Search for the cell housing the specified text and yield its [X, Y] center coordinate. 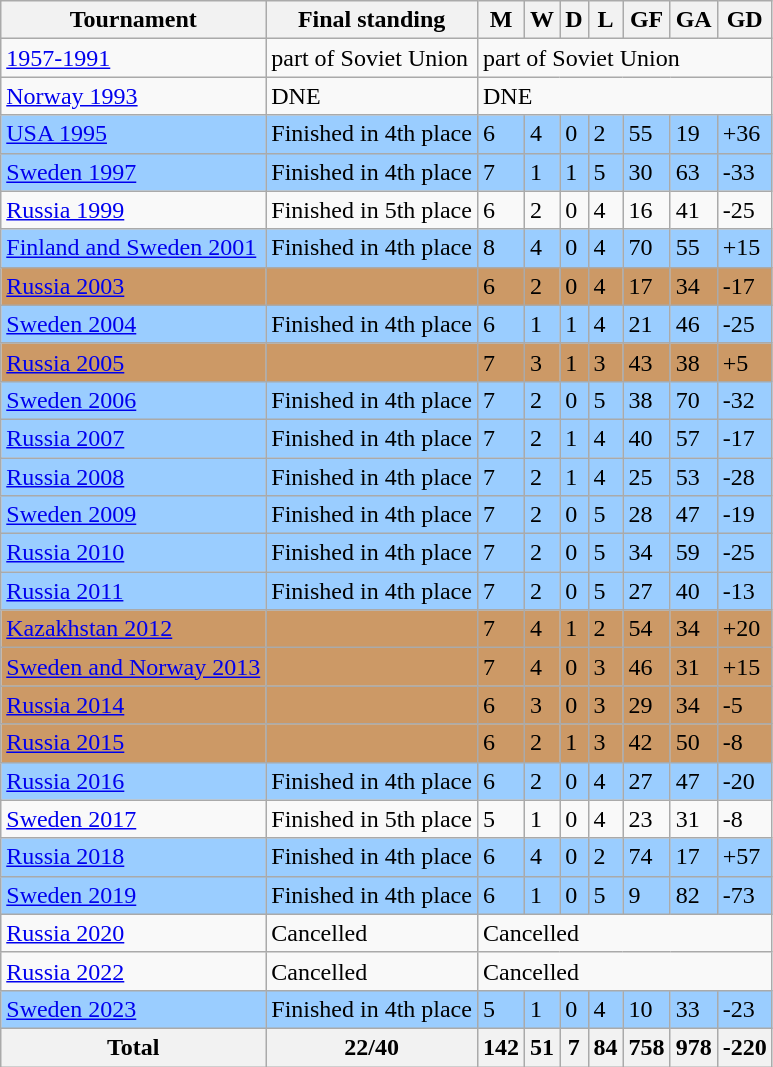
42 [646, 743]
+57 [744, 857]
L [606, 20]
978 [694, 1047]
84 [606, 1047]
Sweden 2019 [134, 895]
Norway 1993 [134, 96]
142 [500, 1047]
W [542, 20]
Total [134, 1047]
Russia 2005 [134, 362]
Russia 2003 [134, 286]
-220 [744, 1047]
GA [694, 20]
59 [694, 553]
41 [694, 210]
Russia 2010 [134, 553]
-28 [744, 477]
Sweden 2017 [134, 819]
+20 [744, 629]
Sweden 2023 [134, 1009]
-13 [744, 591]
Sweden 1997 [134, 172]
Sweden 2009 [134, 515]
Kazakhstan 2012 [134, 629]
82 [694, 895]
30 [646, 172]
Russia 2020 [134, 933]
Russia 2018 [134, 857]
-5 [744, 705]
63 [694, 172]
D [574, 20]
22/40 [372, 1047]
57 [694, 438]
Russia 2016 [134, 781]
-32 [744, 400]
758 [646, 1047]
-19 [744, 515]
GF [646, 20]
19 [694, 134]
+36 [744, 134]
25 [646, 477]
50 [694, 743]
Sweden 2004 [134, 324]
M [500, 20]
10 [646, 1009]
29 [646, 705]
Tournament [134, 20]
Russia 1999 [134, 210]
43 [646, 362]
Sweden 2006 [134, 400]
53 [694, 477]
-20 [744, 781]
-33 [744, 172]
Sweden and Norway 2013 [134, 667]
Russia 2014 [134, 705]
9 [646, 895]
74 [646, 857]
-23 [744, 1009]
Russia 2008 [134, 477]
-73 [744, 895]
28 [646, 515]
USA 1995 [134, 134]
Russia 2015 [134, 743]
23 [646, 819]
33 [694, 1009]
51 [542, 1047]
Russia 2022 [134, 971]
Russia 2011 [134, 591]
GD [744, 20]
54 [646, 629]
21 [646, 324]
1957-1991 [134, 58]
16 [646, 210]
Finland and Sweden 2001 [134, 248]
Final standing [372, 20]
+5 [744, 362]
8 [500, 248]
Russia 2007 [134, 438]
